Pinpoint the cell where the given text exists, returning its [x, y] midpoint coordinate. 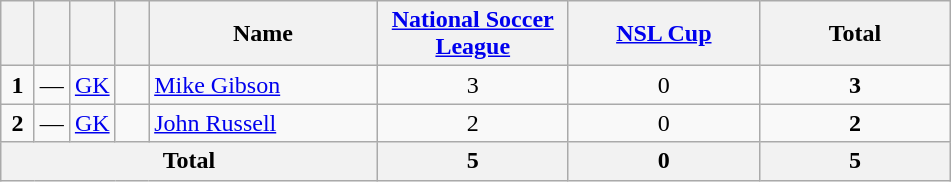
1 [18, 85]
National Soccer League [472, 34]
Mike Gibson [264, 85]
Name [264, 34]
John Russell [264, 123]
NSL Cup [664, 34]
